Extract the (X, Y) coordinate from the center of the cell holding the provided text.  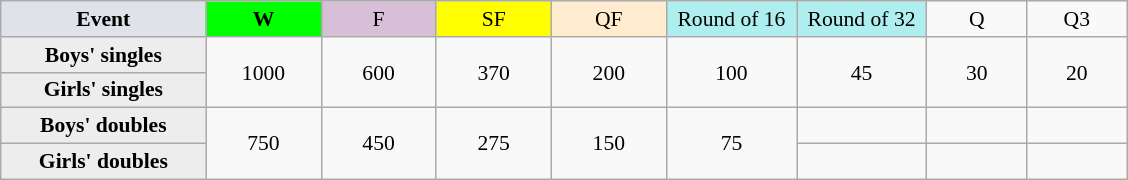
45 (861, 72)
Event (104, 19)
1000 (264, 72)
SF (494, 19)
30 (977, 72)
W (264, 19)
Girls' doubles (104, 162)
Girls' singles (104, 90)
370 (494, 72)
Q (977, 19)
Round of 32 (861, 19)
275 (494, 144)
450 (378, 144)
600 (378, 72)
Boys' singles (104, 55)
200 (608, 72)
F (378, 19)
75 (731, 144)
100 (731, 72)
750 (264, 144)
150 (608, 144)
Q3 (1077, 19)
Round of 16 (731, 19)
20 (1077, 72)
QF (608, 19)
Boys' doubles (104, 126)
